Determine the [X, Y] coordinate at the center of the cell enclosing the given text.  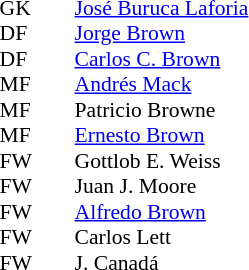
Juan J. Moore [162, 187]
Patricio Browne [162, 110]
Ernesto Brown [162, 135]
Alfredo Brown [162, 212]
Jorge Brown [162, 33]
Andrés Mack [162, 85]
Carlos Lett [162, 237]
Gottlob E. Weiss [162, 161]
Carlos C. Brown [162, 59]
